Pinpoint the cell where the given text exists, returning its [X, Y] midpoint coordinate. 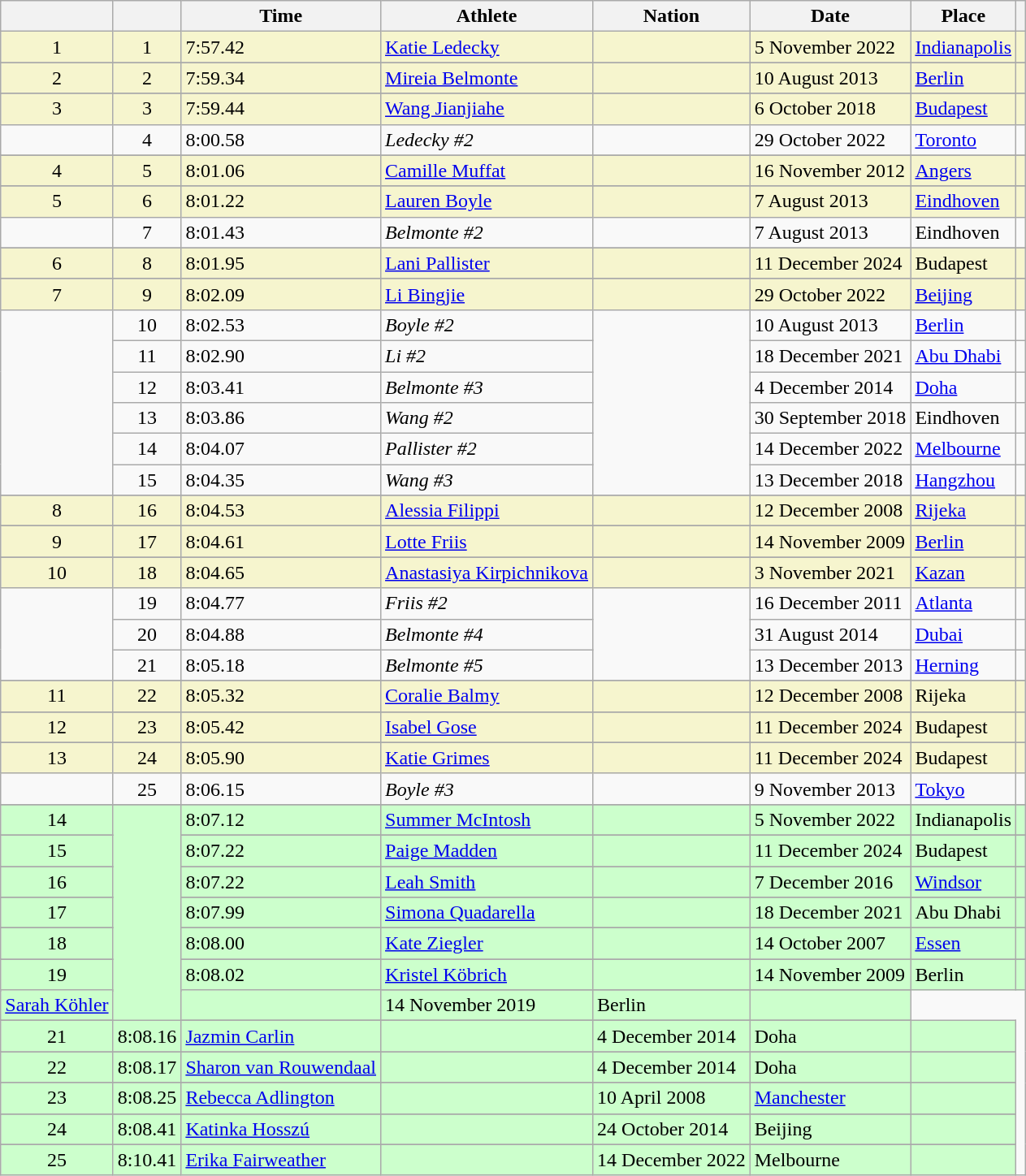
Lani Pallister [487, 263]
16 December 2011 [830, 603]
Toronto [963, 140]
Belmonte #2 [487, 232]
8:05.42 [281, 727]
Isabel Gose [487, 727]
Sarah Köhler [57, 1005]
Essen [963, 944]
8:10.41 [147, 1160]
Friis #2 [487, 603]
Place [963, 16]
Katie Grimes [487, 758]
Leah Smith [487, 881]
14 October 2007 [830, 944]
Tokyo [963, 789]
Time [281, 16]
Katinka Hosszú [281, 1129]
10 April 2008 [672, 1098]
8:01.95 [281, 263]
8:04.61 [281, 542]
Alessia Filippi [487, 511]
8:05.32 [281, 696]
7 December 2016 [830, 881]
8:02.53 [281, 325]
8:03.86 [281, 418]
Wang Jianjiahe [487, 109]
8:08.41 [147, 1129]
8:01.43 [281, 232]
14 November 2019 [487, 1005]
Windsor [963, 881]
24 October 2014 [672, 1129]
Nation [672, 16]
Jazmin Carlin [281, 1036]
Li #2 [487, 356]
8:03.41 [281, 387]
8:05.90 [281, 758]
3 November 2021 [830, 573]
8:04.65 [281, 573]
8:07.99 [281, 913]
Wang #2 [487, 418]
Atlanta [963, 603]
Anastasiya Kirpichnikova [487, 573]
8:05.18 [281, 665]
Summer McIntosh [487, 819]
8:08.16 [147, 1036]
Lauren Boyle [487, 201]
16 November 2012 [830, 171]
6 October 2018 [830, 109]
Kate Ziegler [487, 944]
Simona Quadarella [487, 913]
Athlete [487, 16]
8:01.06 [281, 171]
7:59.34 [281, 78]
7:57.42 [281, 47]
Date [830, 16]
Hangzhou [963, 480]
Belmonte #5 [487, 665]
20 [147, 634]
Katie Ledecky [487, 47]
Angers [963, 171]
Manchester [830, 1098]
Kristel Köbrich [487, 975]
13 December 2018 [830, 480]
Camille Muffat [487, 171]
8:01.22 [281, 201]
8:07.12 [281, 819]
Pallister #2 [487, 449]
8:04.35 [281, 480]
8:02.09 [281, 294]
Herning [963, 665]
8:00.58 [281, 140]
Erika Fairweather [281, 1160]
Sharon van Rouwendaal [281, 1067]
Kazan [963, 573]
8:04.07 [281, 449]
31 August 2014 [830, 634]
Boyle #3 [487, 789]
Belmonte #4 [487, 634]
30 September 2018 [830, 418]
Mireia Belmonte [487, 78]
8:08.25 [147, 1098]
Li Bingjie [487, 294]
8:08.02 [281, 975]
8:06.15 [281, 789]
Ledecky #2 [487, 140]
Boyle #2 [487, 325]
9 November 2013 [830, 789]
Paige Madden [487, 850]
7:59.44 [281, 109]
Lotte Friis [487, 542]
8:08.00 [281, 944]
8:08.17 [147, 1067]
Dubai [963, 634]
Belmonte #3 [487, 387]
13 December 2013 [830, 665]
8:04.77 [281, 603]
8:02.90 [281, 356]
Rebecca Adlington [281, 1098]
8:04.88 [281, 634]
Coralie Balmy [487, 696]
Wang #3 [487, 480]
8:04.53 [281, 511]
